Locate the cell with the specified text and output its (X, Y) center coordinate. 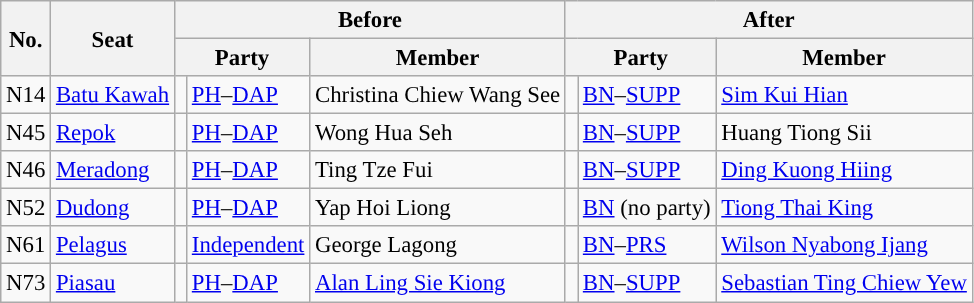
Sebastian Ting Chiew Yew (844, 283)
N61 (26, 245)
Ting Tze Fui (438, 170)
Seat (113, 38)
N14 (26, 95)
Piasau (113, 283)
Wong Hua Seh (438, 133)
Before (370, 20)
Wilson Nyabong Ijang (844, 245)
Ding Kuong Hiing (844, 170)
Christina Chiew Wang See (438, 95)
George Lagong (438, 245)
Sim Kui Hian (844, 95)
BN–PRS (647, 245)
Batu Kawah (113, 95)
N52 (26, 208)
Huang Tiong Sii (844, 133)
Meradong (113, 170)
Pelagus (113, 245)
Repok (113, 133)
Dudong (113, 208)
Yap Hoi Liong (438, 208)
N73 (26, 283)
Tiong Thai King (844, 208)
No. (26, 38)
Alan Ling Sie Kiong (438, 283)
BN (no party) (647, 208)
Independent (248, 245)
After (768, 20)
N45 (26, 133)
N46 (26, 170)
